Locate the cell with the specified text and output its (X, Y) center coordinate. 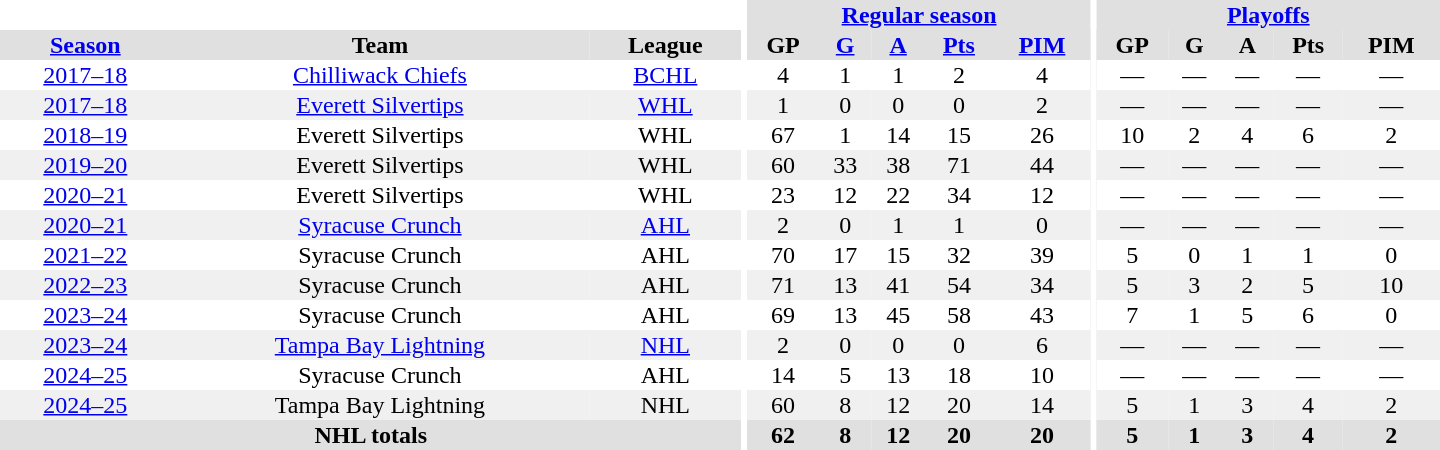
Regular season (918, 15)
22 (898, 195)
70 (782, 255)
Team (380, 45)
23 (782, 195)
69 (782, 315)
45 (898, 315)
Chilliwack Chiefs (380, 75)
League (665, 45)
2021–22 (86, 255)
2018–19 (86, 135)
58 (960, 315)
26 (1042, 135)
41 (898, 285)
Season (86, 45)
67 (782, 135)
62 (782, 435)
2022–23 (86, 285)
44 (1042, 165)
17 (846, 255)
BCHL (665, 75)
2019–20 (86, 165)
18 (960, 375)
54 (960, 285)
7 (1132, 315)
33 (846, 165)
38 (898, 165)
Playoffs (1268, 15)
43 (1042, 315)
NHL totals (371, 435)
39 (1042, 255)
32 (960, 255)
